Determine the (X, Y) coordinate at the center of the cell enclosing the given text.  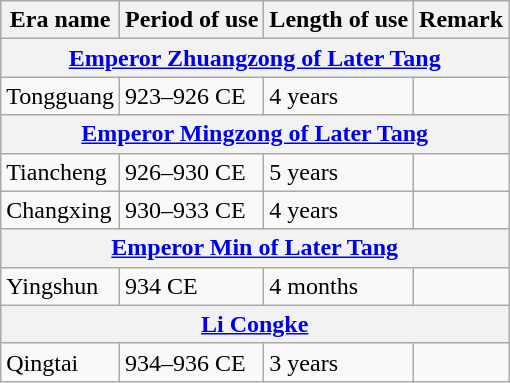
926–930 CE (191, 172)
Emperor Zhuangzong of Later Tang (255, 58)
Era name (60, 20)
Changxing (60, 210)
Qingtai (60, 362)
5 years (339, 172)
4 months (339, 286)
3 years (339, 362)
930–933 CE (191, 210)
Length of use (339, 20)
Emperor Mingzong of Later Tang (255, 134)
Tiancheng (60, 172)
Li Congke (255, 324)
934 CE (191, 286)
Yingshun (60, 286)
Remark (462, 20)
Emperor Min of Later Tang (255, 248)
Tongguang (60, 96)
Period of use (191, 20)
923–926 CE (191, 96)
934–936 CE (191, 362)
